From the cell containing the given text, extract its center point as [X, Y] coordinate. 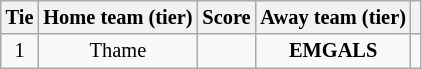
Away team (tier) [332, 17]
EMGALS [332, 51]
Thame [118, 51]
Home team (tier) [118, 17]
Tie [20, 17]
1 [20, 51]
Score [226, 17]
